Detect which cell encompasses the target text, then output its (X, Y) center coordinate. 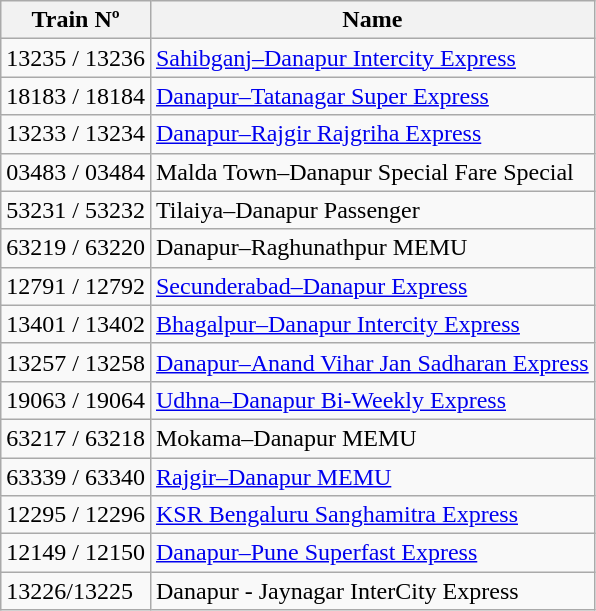
Danapur–Rajgir Rajgriha Express (372, 134)
13226/13225 (76, 591)
13235 / 13236 (76, 58)
13233 / 13234 (76, 134)
Danapur–Pune Superfast Express (372, 553)
Malda Town–Danapur Special Fare Special (372, 172)
03483 / 03484 (76, 172)
63219 / 63220 (76, 248)
19063 / 19064 (76, 400)
Danapur - Jaynagar InterCity Express (372, 591)
63217 / 63218 (76, 438)
13401 / 13402 (76, 324)
13257 / 13258 (76, 362)
KSR Bengaluru Sanghamitra Express (372, 515)
Rajgir–Danapur MEMU (372, 477)
53231 / 53232 (76, 210)
63339 / 63340 (76, 477)
Mokama–Danapur MEMU (372, 438)
12791 / 12792 (76, 286)
Train Nº (76, 20)
12149 / 12150 (76, 553)
Name (372, 20)
Sahibganj–Danapur Intercity Express (372, 58)
Udhna–Danapur Bi-Weekly Express (372, 400)
18183 / 18184 (76, 96)
Danapur–Tatanagar Super Express (372, 96)
Danapur–Anand Vihar Jan Sadharan Express (372, 362)
Danapur–Raghunathpur MEMU (372, 248)
Secunderabad–Danapur Express (372, 286)
Bhagalpur–Danapur Intercity Express (372, 324)
12295 / 12296 (76, 515)
Tilaiya–Danapur Passenger (372, 210)
